Detect which cell encompasses the target text, then output its [X, Y] center coordinate. 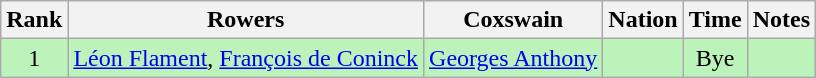
Georges Anthony [514, 58]
Rowers [246, 20]
Coxswain [514, 20]
Bye [715, 58]
Time [715, 20]
Léon Flament, François de Coninck [246, 58]
Nation [643, 20]
Notes [781, 20]
Rank [34, 20]
1 [34, 58]
